Identify which cell holds the provided text, then report its (x, y) central coordinate. 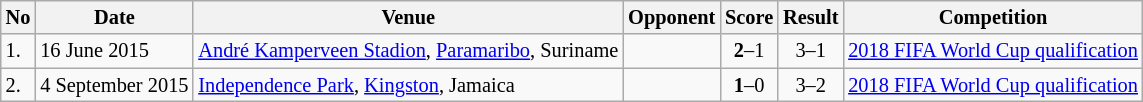
Date (114, 17)
2–1 (749, 51)
No (18, 17)
Score (749, 17)
16 June 2015 (114, 51)
Opponent (672, 17)
3–1 (810, 51)
Result (810, 17)
2. (18, 85)
Independence Park, Kingston, Jamaica (408, 85)
Competition (993, 17)
Venue (408, 17)
4 September 2015 (114, 85)
1. (18, 51)
André Kamperveen Stadion, Paramaribo, Suriname (408, 51)
1–0 (749, 85)
3–2 (810, 85)
